From the cell containing the given text, extract its center point as [x, y] coordinate. 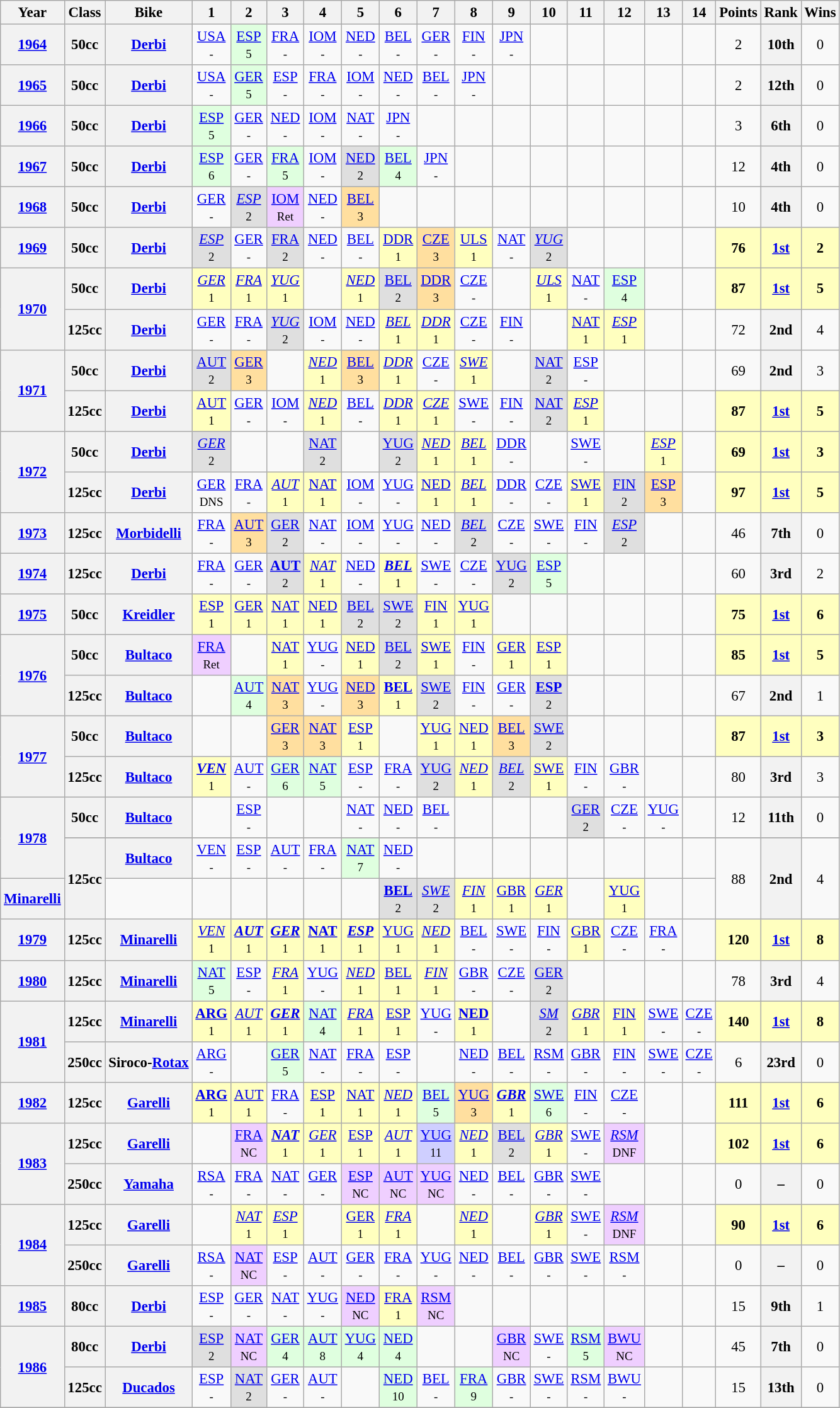
AUTNC [398, 1184]
Wins [820, 13]
FRA2 [286, 248]
80 [738, 777]
IOMRet [286, 208]
1980 [33, 980]
1984 [33, 1245]
AUT4 [248, 695]
FRARet [212, 655]
BWU- [625, 1387]
GER4 [286, 1347]
Morbidelli [149, 533]
GERDNS [212, 493]
140 [738, 1022]
ESP4 [625, 289]
FRANC [248, 1144]
RSMNC [436, 1307]
1986 [33, 1367]
Siroco-Rotax [149, 1062]
BWUNC [625, 1347]
NED3 [360, 695]
1985 [33, 1307]
1977 [33, 757]
9 [511, 13]
VEN- [212, 858]
Points [738, 13]
7 [436, 13]
1981 [33, 1042]
1973 [33, 533]
CZE3 [436, 248]
1982 [33, 1102]
111 [738, 1102]
FRA5 [286, 166]
1965 [33, 86]
NED10 [398, 1387]
10th [781, 45]
RSM5 [586, 1347]
FRA9 [474, 1387]
1975 [33, 615]
60 [738, 573]
76 [738, 248]
1970 [33, 309]
120 [738, 940]
13 [663, 13]
97 [738, 493]
GBRNC [511, 1347]
23rd [781, 1062]
AUT8 [322, 1347]
1968 [33, 208]
72 [738, 330]
YUG4 [360, 1347]
45 [738, 1347]
9th [781, 1307]
SWE6 [549, 1102]
11 [586, 13]
85 [738, 655]
102 [738, 1144]
DDR3 [436, 289]
NAT7 [360, 858]
6th [781, 126]
AUT3 [248, 533]
ESP3 [663, 493]
46 [738, 533]
BEL5 [436, 1102]
1972 [33, 471]
1983 [33, 1164]
FIN2 [625, 493]
SM2 [549, 1022]
11th [781, 818]
1979 [33, 940]
14 [699, 13]
NED4 [398, 1347]
YUG3 [474, 1102]
67 [738, 695]
1974 [33, 573]
Class [84, 13]
1964 [33, 45]
1978 [33, 838]
75 [738, 615]
ESPNC [360, 1184]
CZE1 [436, 411]
Yamaha [149, 1184]
BEL4 [398, 166]
12th [781, 86]
1966 [33, 126]
YUG11 [436, 1144]
ESP6 [212, 166]
ARG- [212, 1062]
Bike [149, 13]
NEDNC [360, 1307]
YUGNC [436, 1184]
1967 [33, 166]
NAT4 [322, 1022]
13th [781, 1387]
NED2 [360, 166]
Ducados [149, 1387]
Year [33, 13]
Rank [781, 13]
Kreidler [149, 615]
1971 [33, 391]
1969 [33, 248]
90 [738, 1225]
88 [738, 878]
1976 [33, 675]
78 [738, 980]
GER6 [286, 777]
